Return [X, Y] of the center of cell containing provided text 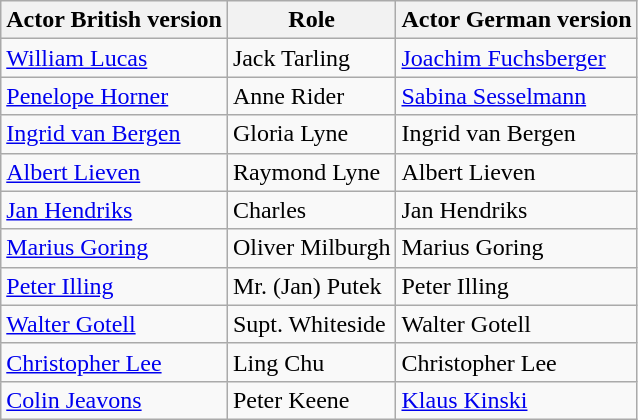
Mr. (Jan) Putek [312, 286]
Supt. Whiteside [312, 324]
Gloria Lyne [312, 134]
Ling Chu [312, 362]
Anne Rider [312, 96]
Oliver Milburgh [312, 248]
Actor German version [516, 20]
Joachim Fuchsberger [516, 58]
Raymond Lyne [312, 172]
Jack Tarling [312, 58]
Peter Keene [312, 400]
Role [312, 20]
Charles [312, 210]
William Lucas [114, 58]
Penelope Horner [114, 96]
Klaus Kinski [516, 400]
Actor British version [114, 20]
Colin Jeavons [114, 400]
Sabina Sesselmann [516, 96]
